Output the [x, y] coordinate of the center of the cell containing the given text.  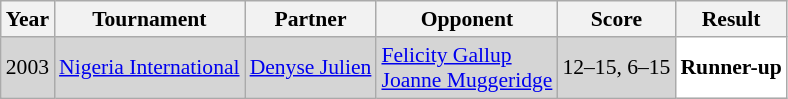
Score [616, 19]
Year [28, 19]
2003 [28, 68]
Result [730, 19]
Runner-up [730, 68]
Nigeria International [150, 68]
Felicity Gallup Joanne Muggeridge [466, 68]
Opponent [466, 19]
Denyse Julien [311, 68]
Tournament [150, 19]
12–15, 6–15 [616, 68]
Partner [311, 19]
